Find where the given text appears and provide that cell's center as (x, y) coordinate. 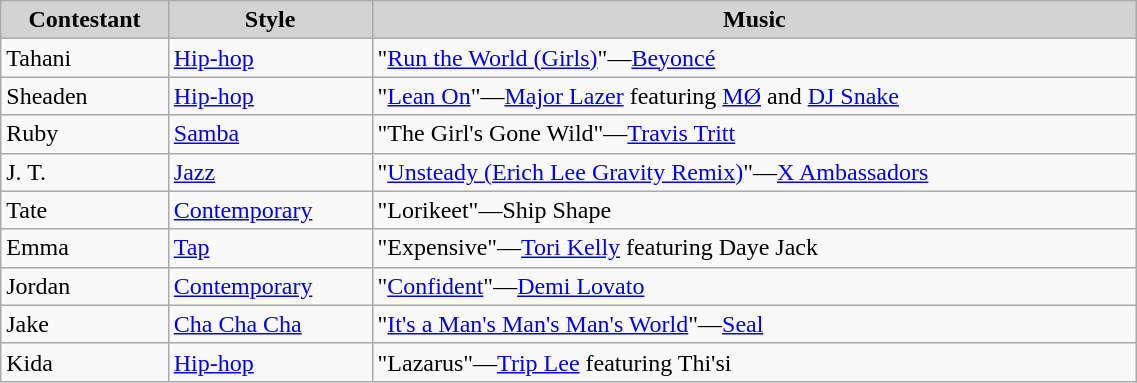
"Confident"—Demi Lovato (754, 286)
Cha Cha Cha (270, 324)
"Lorikeet"—Ship Shape (754, 210)
Sheaden (85, 96)
Tate (85, 210)
Music (754, 20)
Emma (85, 248)
Tahani (85, 58)
"The Girl's Gone Wild"—Travis Tritt (754, 134)
Jordan (85, 286)
Kida (85, 362)
Contestant (85, 20)
Samba (270, 134)
Tap (270, 248)
"It's a Man's Man's Man's World"—Seal (754, 324)
"Run the World (Girls)"—Beyoncé (754, 58)
J. T. (85, 172)
Style (270, 20)
"Lazarus"—Trip Lee featuring Thi'si (754, 362)
"Expensive"—Tori Kelly featuring Daye Jack (754, 248)
Jazz (270, 172)
"Lean On"—Major Lazer featuring MØ and DJ Snake (754, 96)
"Unsteady (Erich Lee Gravity Remix)"—X Ambassadors (754, 172)
Ruby (85, 134)
Jake (85, 324)
